Return (X, Y) of the center of cell containing provided text 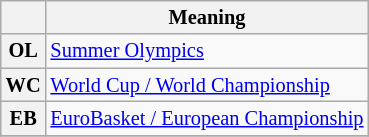
WC (24, 85)
World Cup / World Championship (208, 85)
Meaning (208, 17)
Summer Olympics (208, 51)
EuroBasket / European Championship (208, 118)
EB (24, 118)
OL (24, 51)
